Scan for the cell matching the given text and deliver its [X, Y] coordinate at center. 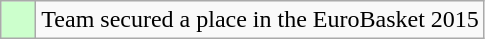
Team secured a place in the EuroBasket 2015 [260, 20]
